Capture the cell that displays the provided text and extract its (X, Y) central coordinate. 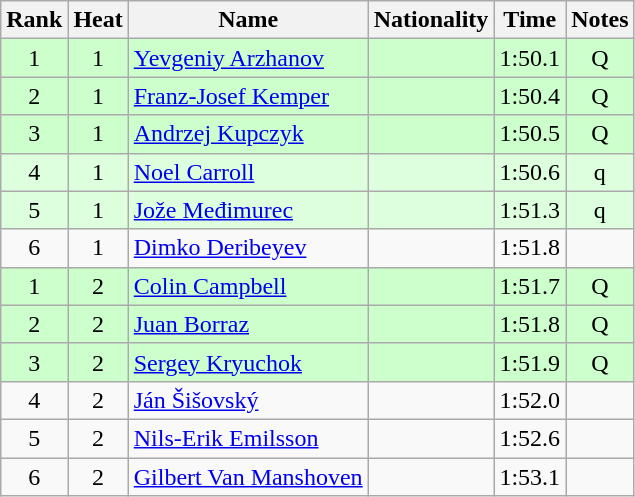
Heat (98, 20)
Andrzej Kupczyk (248, 134)
Notes (600, 20)
Nils-Erik Emilsson (248, 438)
Franz-Josef Kemper (248, 96)
Colin Campbell (248, 286)
Ján Šišovský (248, 400)
Nationality (431, 20)
1:53.1 (530, 477)
Gilbert Van Manshoven (248, 477)
1:50.1 (530, 58)
Rank (34, 20)
Noel Carroll (248, 172)
Name (248, 20)
Juan Borraz (248, 324)
Sergey Kryuchok (248, 362)
1:50.5 (530, 134)
1:50.6 (530, 172)
1:51.7 (530, 286)
Dimko Deribeyev (248, 248)
1:52.0 (530, 400)
Jože Međimurec (248, 210)
Time (530, 20)
Yevgeniy Arzhanov (248, 58)
1:51.9 (530, 362)
1:51.3 (530, 210)
1:52.6 (530, 438)
1:50.4 (530, 96)
